Determine the [x, y] coordinate at the center of the cell enclosing the given text.  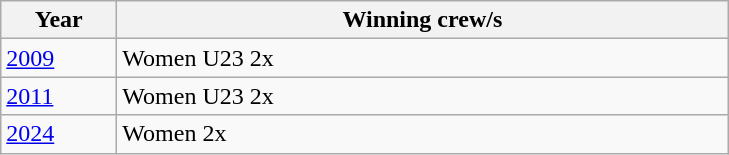
Year [59, 20]
2009 [59, 58]
2024 [59, 134]
Winning crew/s [422, 20]
2011 [59, 96]
Women 2x [422, 134]
